Return [X, Y] of the center of cell containing provided text 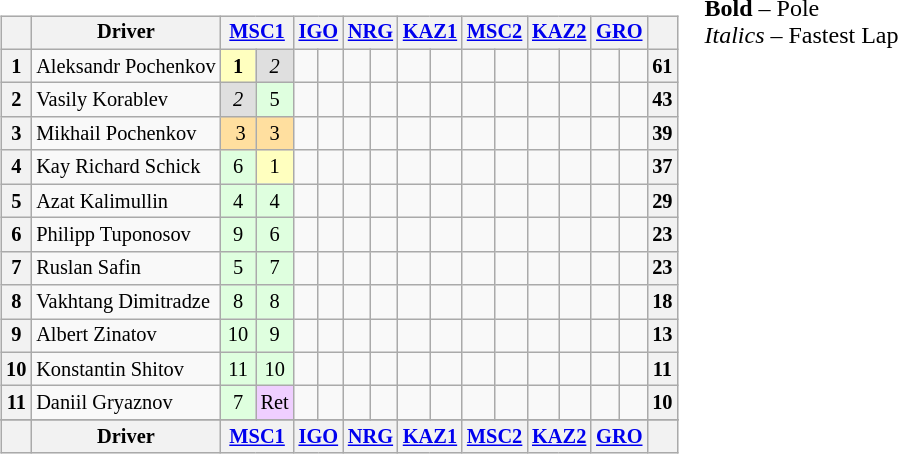
61 [662, 66]
Vakhtang Dimitradze [126, 302]
37 [662, 167]
Ruslan Safin [126, 268]
39 [662, 134]
Azat Kalimullin [126, 201]
Philipp Tuponosov [126, 235]
18 [662, 302]
Vasily Korablev [126, 100]
Aleksandr Pochenkov [126, 66]
Albert Zinatov [126, 336]
43 [662, 100]
29 [662, 201]
Mikhail Pochenkov [126, 134]
Ret [275, 403]
Kay Richard Schick [126, 167]
Konstantin Shitov [126, 369]
Daniil Gryaznov [126, 403]
13 [662, 336]
